Return the (X, Y) coordinate for the center point of the cell that contains the specified text.  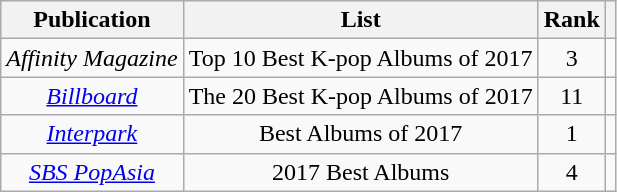
Best Albums of 2017 (360, 134)
SBS PopAsia (92, 172)
11 (572, 96)
2017 Best Albums (360, 172)
List (360, 20)
Top 10 Best K-pop Albums of 2017 (360, 58)
Affinity Magazine (92, 58)
4 (572, 172)
Rank (572, 20)
1 (572, 134)
The 20 Best K-pop Albums of 2017 (360, 96)
Interpark (92, 134)
Billboard (92, 96)
3 (572, 58)
Publication (92, 20)
